Detect which cell encompasses the target text, then output its (X, Y) center coordinate. 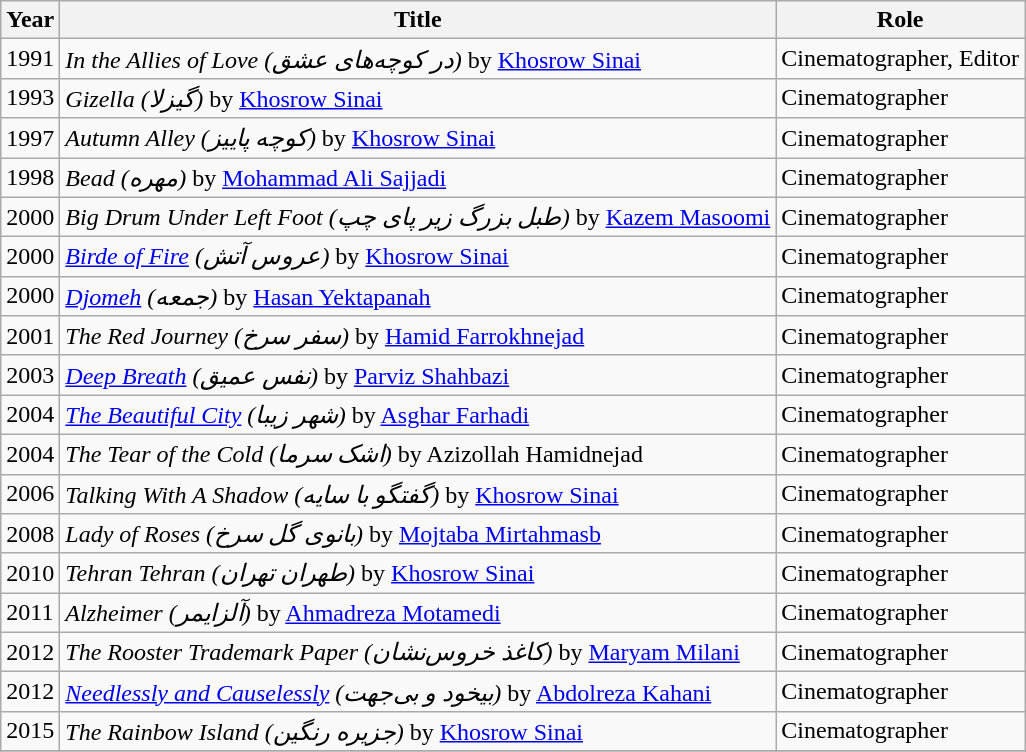
2006 (30, 494)
Cinematographer, Editor (900, 59)
2008 (30, 534)
Big Drum Under Left Foot (طبل بزرگ زیر پای چپ) by Kazem Masoomi (418, 217)
The Rainbow Island (جزیره رنگین) by Khosrow Sinai (418, 731)
The Beautiful City (شهر زیبا) by Asghar Farhadi (418, 415)
Role (900, 20)
2003 (30, 375)
Tehran Tehran (طهران تهران) by Khosrow Sinai (418, 573)
2015 (30, 731)
Year (30, 20)
Title (418, 20)
The Rooster Trademark Paper (کاغذ خروس‌نشان) by Maryam Milani (418, 652)
Needlessly and Causelessly (بیخود و بی‌جهت) by Abdolreza Kahani (418, 692)
Birde of Fire (عروس آتش) by Khosrow Sinai (418, 257)
1997 (30, 138)
Alzheimer (آلزایمر) by Ahmadreza Motamedi (418, 613)
Bead (مهره) by Mohammad Ali Sajjadi (418, 178)
In the Allies of Love (در کوچه‌های عشق) by Khosrow Sinai (418, 59)
The Red Journey (سفر سرخ) by Hamid Farrokhnejad (418, 336)
Deep Breath (نفس عمیق) by Parviz Shahbazi (418, 375)
1993 (30, 98)
Talking With A Shadow (گفتگو با سایه) by Khosrow Sinai (418, 494)
2011 (30, 613)
Gizella (گیزلا) by Khosrow Sinai (418, 98)
2001 (30, 336)
The Tear of the Cold (اشک سرما) by Azizollah Hamidnejad (418, 454)
Lady of Roses (بانوی گل سرخ) by Mojtaba Mirtahmasb (418, 534)
1991 (30, 59)
2010 (30, 573)
Djomeh (جمعه) by Hasan Yektapanah (418, 296)
1998 (30, 178)
Autumn Alley (کوچه پاییز) by Khosrow Sinai (418, 138)
